Extract the [X, Y] coordinate from the center of the cell holding the provided text.  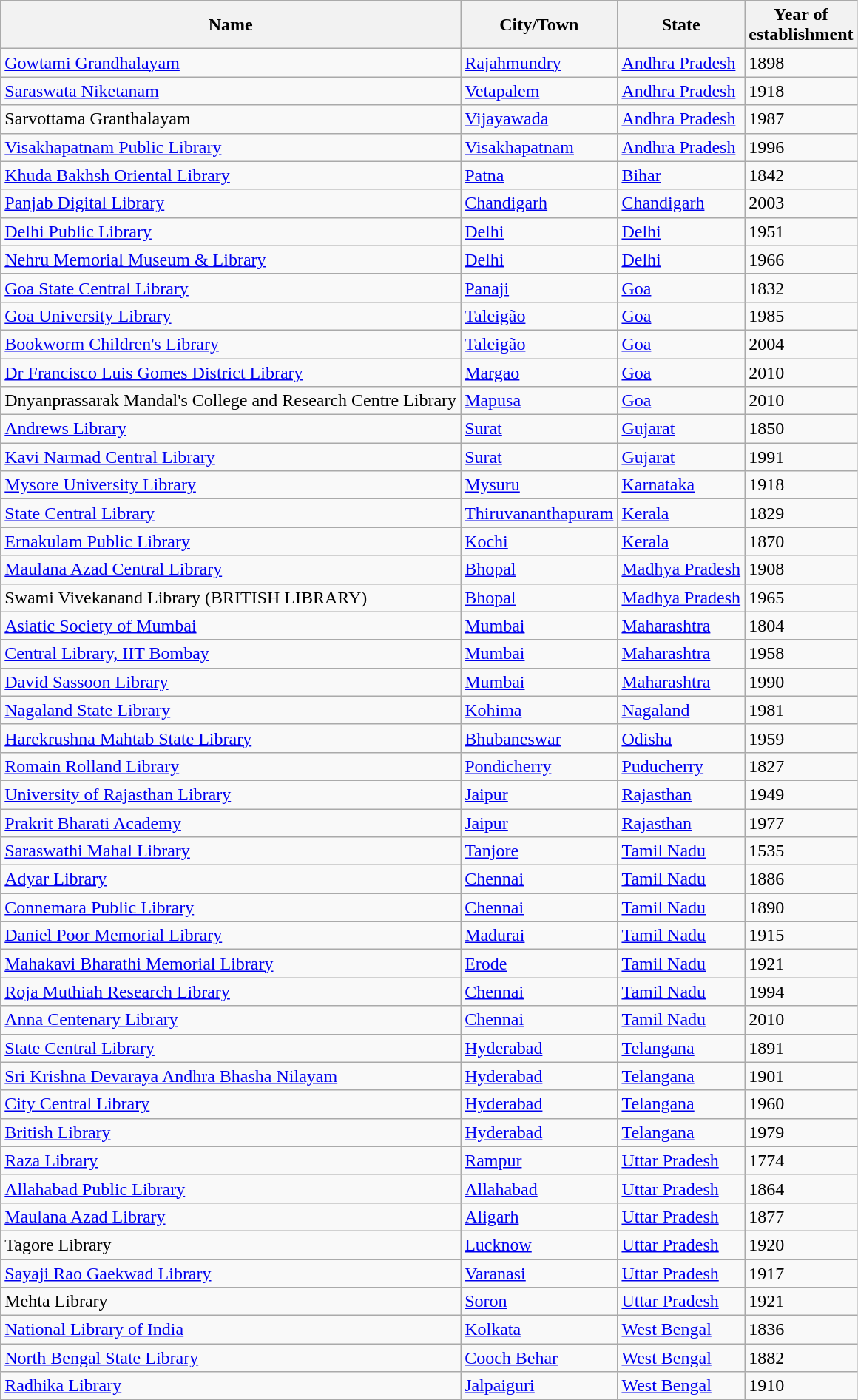
1901 [801, 1076]
Vetapalem [539, 91]
Harekrushna Mahtab State Library [231, 738]
1774 [801, 1160]
Vijayawada [539, 119]
1991 [801, 457]
Goa State Central Library [231, 288]
Maulana Azad Central Library [231, 569]
Margao [539, 372]
Swami Vivekanand Library (BRITISH LIBRARY) [231, 598]
1960 [801, 1104]
Nagaland State Library [231, 710]
Allahabad [539, 1188]
University of Rajasthan Library [231, 794]
1832 [801, 288]
1994 [801, 992]
Radhika Library [231, 1386]
1804 [801, 626]
Soron [539, 1302]
City/Town [539, 25]
Mysuru [539, 485]
Pondicherry [539, 766]
Mehta Library [231, 1302]
1842 [801, 175]
1827 [801, 766]
Delhi Public Library [231, 231]
Varanasi [539, 1273]
Kohima [539, 710]
State [681, 25]
1959 [801, 738]
Thiruvananthapuram [539, 513]
1958 [801, 654]
Mahakavi Bharathi Memorial Library [231, 964]
Visakhapatnam Public Library [231, 147]
2003 [801, 203]
1985 [801, 316]
Allahabad Public Library [231, 1188]
Year ofestablishment [801, 25]
1990 [801, 682]
1965 [801, 598]
Dnyanprassarak Mandal's College and Research Centre Library [231, 401]
Cooch Behar [539, 1358]
Lucknow [539, 1245]
Bookworm Children's Library [231, 344]
Anna Centenary Library [231, 1020]
1915 [801, 936]
1917 [801, 1273]
1870 [801, 541]
Kochi [539, 541]
1920 [801, 1245]
1951 [801, 231]
1886 [801, 879]
1898 [801, 63]
Kavi Narmad Central Library [231, 457]
1996 [801, 147]
Tagore Library [231, 1245]
Sayaji Rao Gaekwad Library [231, 1273]
Ernakulam Public Library [231, 541]
Panjab Digital Library [231, 203]
1877 [801, 1217]
1949 [801, 794]
Khuda Bakhsh Oriental Library [231, 175]
1891 [801, 1048]
Bihar [681, 175]
1850 [801, 429]
Erode [539, 964]
Jalpaiguri [539, 1386]
Central Library, IIT Bombay [231, 654]
Rampur [539, 1160]
Connemara Public Library [231, 907]
City Central Library [231, 1104]
Panaji [539, 288]
Goa University Library [231, 316]
Karnataka [681, 485]
Odisha [681, 738]
Gowtami Grandhalayam [231, 63]
Puducherry [681, 766]
1979 [801, 1132]
Tanjore [539, 851]
Bhubaneswar [539, 738]
Madurai [539, 936]
Nagaland [681, 710]
Nehru Memorial Museum & Library [231, 260]
1535 [801, 851]
Patna [539, 175]
Saraswathi Mahal Library [231, 851]
National Library of India [231, 1330]
1908 [801, 569]
Saraswata Niketanam [231, 91]
Sri Krishna Devaraya Andhra Bhasha Nilayam [231, 1076]
1890 [801, 907]
1981 [801, 710]
1987 [801, 119]
Romain Rolland Library [231, 766]
Aligarh [539, 1217]
1864 [801, 1188]
North Bengal State Library [231, 1358]
2004 [801, 344]
Mysore University Library [231, 485]
1882 [801, 1358]
Andrews Library [231, 429]
Name [231, 25]
Daniel Poor Memorial Library [231, 936]
Prakrit Bharati Academy [231, 823]
Mapusa [539, 401]
1910 [801, 1386]
1829 [801, 513]
Adyar Library [231, 879]
Asiatic Society of Mumbai [231, 626]
Raza Library [231, 1160]
Kolkata [539, 1330]
Roja Muthiah Research Library [231, 992]
Rajahmundry [539, 63]
1836 [801, 1330]
1966 [801, 260]
Visakhapatnam [539, 147]
Dr Francisco Luis Gomes District Library [231, 372]
British Library [231, 1132]
David Sassoon Library [231, 682]
1977 [801, 823]
Maulana Azad Library [231, 1217]
Sarvottama Granthalayam [231, 119]
